Pinpoint the cell where the given text exists, returning its [X, Y] midpoint coordinate. 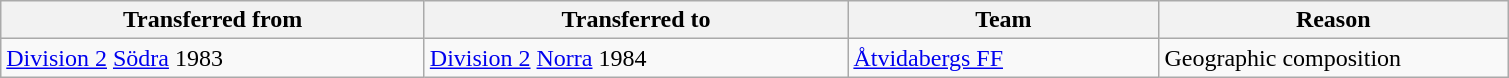
Reason [1334, 20]
Geographic composition [1334, 58]
Transferred to [636, 20]
Division 2 Södra 1983 [213, 58]
Transferred from [213, 20]
Team [1004, 20]
Division 2 Norra 1984 [636, 58]
Åtvidabergs FF [1004, 58]
